Find where the given text appears and provide that cell's center as [x, y] coordinate. 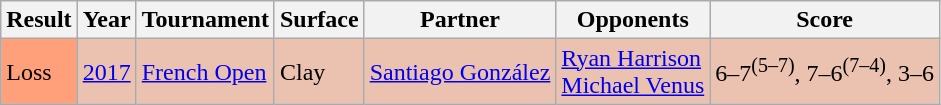
6–7(5–7), 7–6(7–4), 3–6 [825, 72]
Santiago González [460, 72]
Loss [39, 72]
Tournament [205, 20]
Score [825, 20]
Ryan Harrison Michael Venus [633, 72]
French Open [205, 72]
2017 [106, 72]
Opponents [633, 20]
Clay [319, 72]
Year [106, 20]
Surface [319, 20]
Result [39, 20]
Partner [460, 20]
